Determine the (X, Y) coordinate at the center of the cell enclosing the given text.  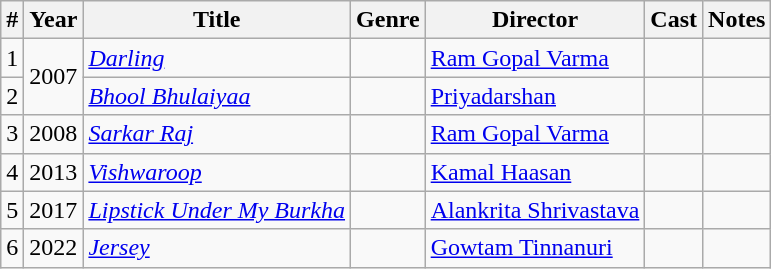
Director (535, 20)
2013 (54, 172)
Sarkar Raj (217, 134)
2 (12, 96)
3 (12, 134)
Priyadarshan (535, 96)
Bhool Bhulaiyaa (217, 96)
# (12, 20)
Alankrita Shrivastava (535, 210)
4 (12, 172)
Title (217, 20)
Kamal Haasan (535, 172)
1 (12, 58)
Vishwaroop (217, 172)
2017 (54, 210)
Cast (674, 20)
Notes (737, 20)
2008 (54, 134)
Lipstick Under My Burkha (217, 210)
Gowtam Tinnanuri (535, 248)
5 (12, 210)
2022 (54, 248)
Genre (388, 20)
Darling (217, 58)
Year (54, 20)
Jersey (217, 248)
6 (12, 248)
2007 (54, 77)
